Provide the [x, y] coordinate of the cell's center where the given text is located.  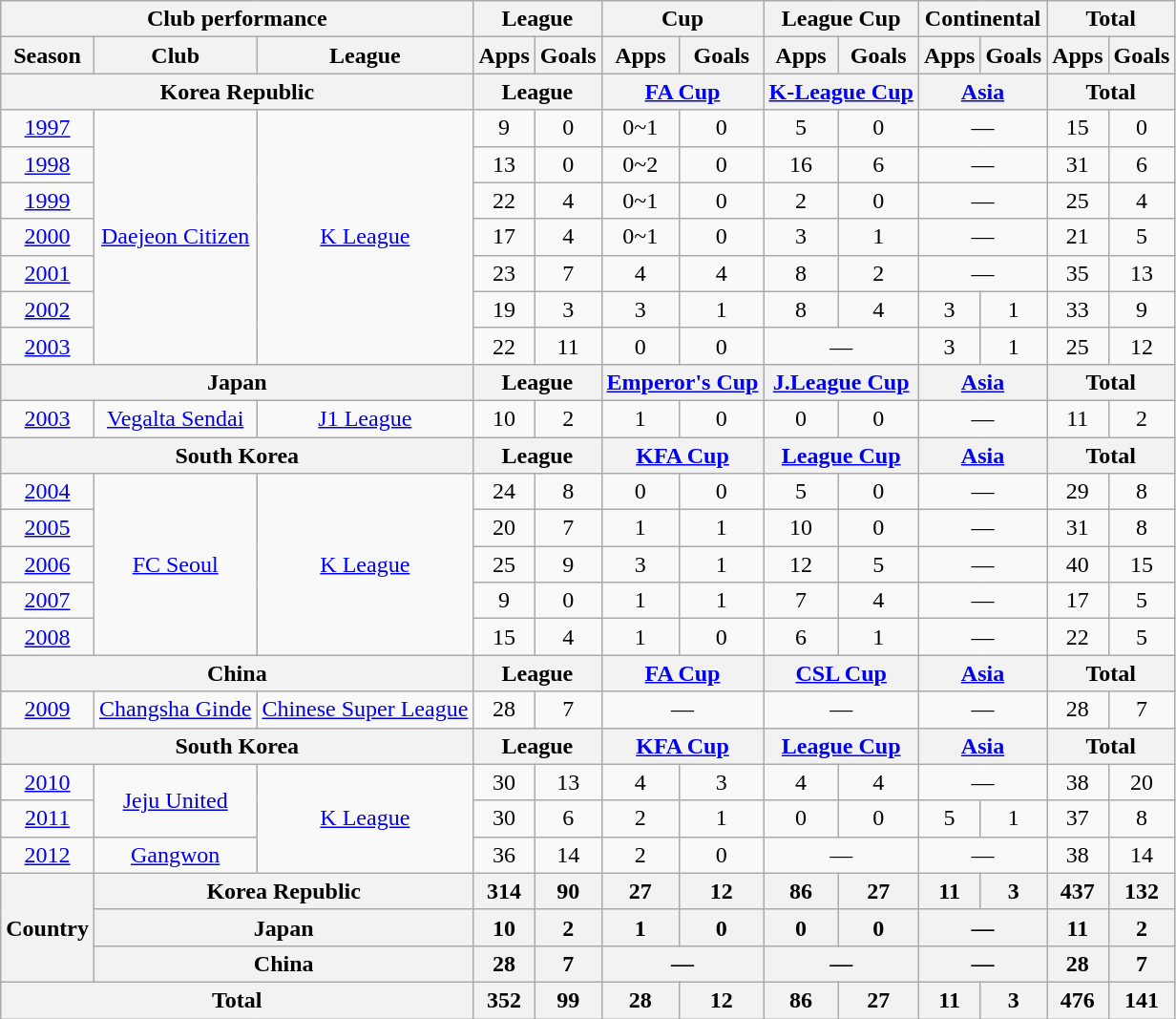
Chinese Super League [365, 710]
352 [504, 1000]
2012 [48, 855]
2007 [48, 601]
476 [1078, 1000]
437 [1078, 891]
23 [504, 273]
2005 [48, 528]
141 [1142, 1000]
FC Seoul [175, 564]
Club performance [237, 19]
33 [1078, 309]
Season [48, 55]
90 [568, 891]
K-League Cup [841, 92]
24 [504, 492]
Continental [982, 19]
2004 [48, 492]
19 [504, 309]
2006 [48, 564]
2001 [48, 273]
Vegalta Sendai [175, 418]
36 [504, 855]
132 [1142, 891]
2009 [48, 710]
Jeju United [175, 800]
99 [568, 1000]
16 [801, 164]
21 [1078, 237]
2010 [48, 782]
J1 League [365, 418]
Country [48, 927]
2000 [48, 237]
CSL Cup [841, 673]
Daejeon Citizen [175, 237]
35 [1078, 273]
37 [1078, 818]
Changsha Ginde [175, 710]
1999 [48, 201]
2011 [48, 818]
2008 [48, 637]
Club [175, 55]
J.League Cup [841, 382]
Emperor's Cup [682, 382]
29 [1078, 492]
Gangwon [175, 855]
2002 [48, 309]
Cup [682, 19]
1998 [48, 164]
314 [504, 891]
0~2 [640, 164]
1997 [48, 128]
40 [1078, 564]
